Locate the cell with the specified text and output its (X, Y) center coordinate. 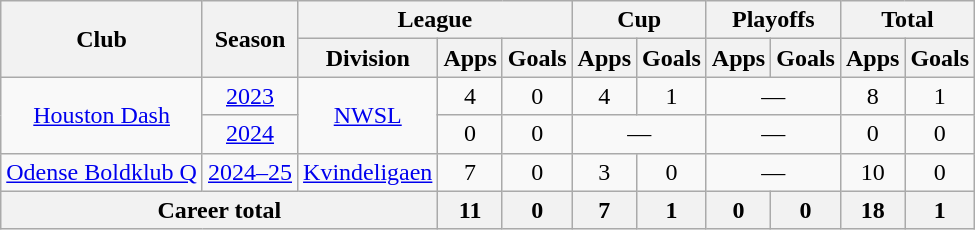
2024 (250, 134)
Kvindeligaen (368, 172)
Odense Boldklub Q (102, 172)
2023 (250, 96)
8 (872, 96)
2024–25 (250, 172)
Houston Dash (102, 115)
3 (604, 172)
Total (907, 20)
Playoffs (773, 20)
Season (250, 39)
Club (102, 39)
11 (470, 210)
10 (872, 172)
18 (872, 210)
League (436, 20)
Career total (220, 210)
Cup (639, 20)
Division (368, 58)
NWSL (368, 115)
